For the text-containing cell, return its midpoint in [X, Y] coordinate format. 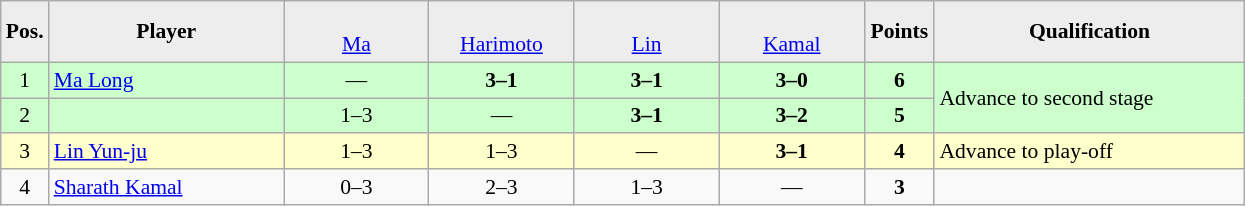
5 [899, 116]
Pos. [25, 32]
Player [166, 32]
Kamal [792, 32]
Lin Yun-ju [166, 152]
Lin [646, 32]
3–0 [792, 80]
Sharath Kamal [166, 187]
Qualification [1089, 32]
Points [899, 32]
Harimoto [502, 32]
3–2 [792, 116]
6 [899, 80]
1 [25, 80]
2–3 [502, 187]
Advance to second stage [1089, 98]
Advance to play-off [1089, 152]
0–3 [356, 187]
Ma Long [166, 80]
2 [25, 116]
Ma [356, 32]
